Search for the cell housing the specified text and yield its (X, Y) center coordinate. 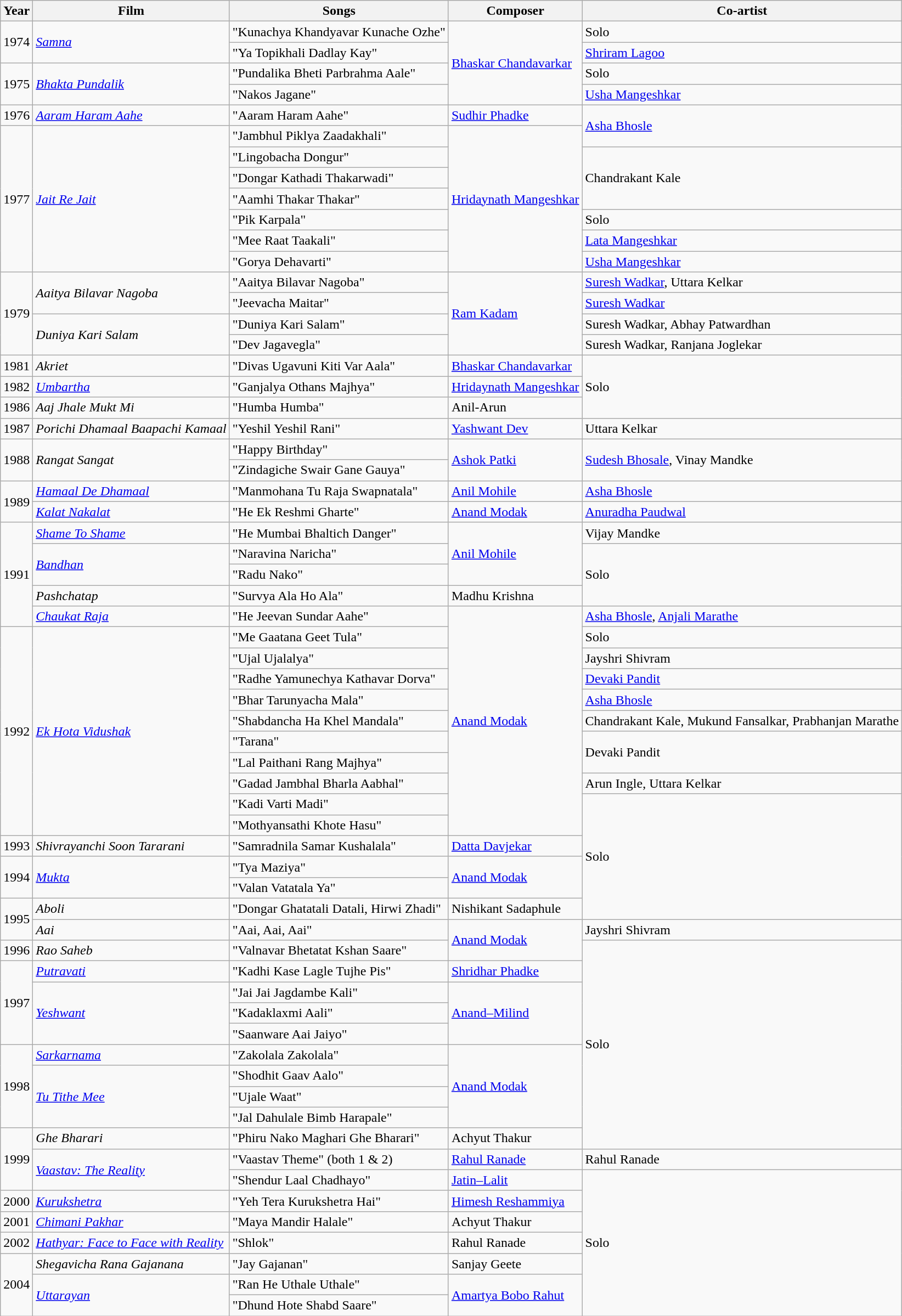
Sudesh Bhosale, Vinay Mandke (742, 460)
"Kadhi Kase Lagle Tujhe Pis" (339, 972)
"Ya Topikhali Dadlay Kay" (339, 53)
Film (131, 11)
"Zakolala Zakolala" (339, 1055)
Sanjay Geete (515, 1263)
2000 (16, 1201)
"Jal Dahulale Bimb Harapale" (339, 1117)
"Yeh Tera Kurukshetra Hai" (339, 1201)
Chaukat Raja (131, 617)
Anil-Arun (515, 408)
Lata Mangeshkar (742, 240)
Umbartha (131, 387)
"Shlok" (339, 1242)
Jatin–Lalit (515, 1180)
1997 (16, 1003)
"Bhar Tarunyacha Mala" (339, 700)
Shridhar Phadke (515, 972)
"Kadaklaxmi Aali" (339, 1013)
1989 (16, 501)
"Aamhi Thakar Thakar" (339, 199)
"Vaastav Theme" (both 1 & 2) (339, 1159)
1986 (16, 408)
"Manmohana Tu Raja Swapnatala" (339, 491)
"Duniya Kari Salam" (339, 324)
"Survya Ala Ho Ala" (339, 595)
"Yeshil Yeshil Rani" (339, 428)
Suresh Wadkar (742, 303)
1998 (16, 1086)
1976 (16, 115)
Mukta (131, 877)
"Jeevacha Maitar" (339, 303)
"Maya Mandir Halale" (339, 1222)
Ek Hota Vidushak (131, 732)
Aboli (131, 908)
"Lingobacha Dongur" (339, 157)
Co-artist (742, 11)
Suresh Wadkar, Abhay Patwardhan (742, 324)
1979 (16, 314)
"Naravina Naricha" (339, 553)
Bhakta Pundalik (131, 84)
1999 (16, 1159)
Uttara Kelkar (742, 428)
"He Ek Reshmi Gharte" (339, 512)
Uttarayan (131, 1295)
"Jambhul Piklya Zaadakhali" (339, 136)
"Pik Karpala" (339, 219)
2001 (16, 1222)
"He Jeevan Sundar Aahe" (339, 617)
Ghe Bharari (131, 1138)
"Happy Birthday" (339, 449)
"Dongar Kathadi Thakarwadi" (339, 178)
"Ujale Waat" (339, 1097)
"Dhund Hote Shabd Saare" (339, 1306)
Chandrakant Kale (742, 178)
2002 (16, 1242)
1977 (16, 199)
"Jai Jai Jagdambe Kali" (339, 992)
"Tya Maziya" (339, 867)
Kurukshetra (131, 1201)
"Radu Nako" (339, 574)
"Valnavar Bhetatat Kshan Saare" (339, 951)
1991 (16, 574)
Suresh Wadkar, Uttara Kelkar (742, 283)
"Phiru Nako Maghari Ghe Bharari" (339, 1138)
Aaj Jhale Mukt Mi (131, 408)
Duniya Kari Salam (131, 335)
1993 (16, 846)
Pashchatap (131, 595)
"He Mumbai Bhaltich Danger" (339, 533)
1982 (16, 387)
Songs (339, 11)
Akriet (131, 366)
1994 (16, 877)
"Ujal Ujalalya" (339, 658)
1992 (16, 732)
"Ganjalya Othans Majhya" (339, 387)
1995 (16, 919)
"Shendur Laal Chadhayo" (339, 1180)
Vaastav: The Reality (131, 1170)
Shegavicha Rana Gajanana (131, 1263)
Sudhir Phadke (515, 115)
Shame To Shame (131, 533)
"Radhe Yamunechya Kathavar Dorva" (339, 679)
1974 (16, 42)
2004 (16, 1284)
Chandrakant Kale, Mukund Fansalkar, Prabhanjan Marathe (742, 721)
"Humba Humba" (339, 408)
Aaitya Bilavar Nagoba (131, 293)
Aaram Haram Aahe (131, 115)
Putravati (131, 972)
Yeshwant (131, 1013)
"Shabdancha Ha Khel Mandala" (339, 721)
"Shodhit Gaav Aalo" (339, 1076)
"Ran He Uthale Uthale" (339, 1285)
Shivrayanchi Soon Tararani (131, 846)
1988 (16, 460)
Rangat Sangat (131, 460)
Chimani Pakhar (131, 1222)
Madhu Krishna (515, 595)
"Me Gaatana Geet Tula" (339, 637)
1987 (16, 428)
Hamaal De Dhamaal (131, 491)
"Pundalika Bheti Parbrahma Aale" (339, 74)
1981 (16, 366)
Amartya Bobo Rahut (515, 1295)
Yashwant Dev (515, 428)
Samna (131, 42)
Jait Re Jait (131, 199)
Suresh Wadkar, Ranjana Joglekar (742, 345)
"Kadi Varti Madi" (339, 804)
Anand–Milind (515, 1013)
"Nakos Jagane" (339, 94)
Ram Kadam (515, 314)
"Aaram Haram Aahe" (339, 115)
Composer (515, 11)
"Aaitya Bilavar Nagoba" (339, 283)
Datta Davjekar (515, 846)
"Dongar Ghatatali Datali, Hirwi Zhadi" (339, 908)
"Gadad Jambhal Bharla Aabhal" (339, 783)
"Samradnila Samar Kushalala" (339, 846)
"Saanware Aai Jaiyo" (339, 1034)
1975 (16, 84)
Kalat Nakalat (131, 512)
1996 (16, 951)
"Lal Paithani Rang Majhya" (339, 763)
Aai (131, 930)
Year (16, 11)
Shriram Lagoo (742, 53)
Himesh Reshammiya (515, 1201)
Rao Saheb (131, 951)
Tu Tithe Mee (131, 1097)
"Mee Raat Taakali" (339, 240)
"Zindagiche Swair Gane Gauya" (339, 470)
"Jay Gajanan" (339, 1263)
"Tarana" (339, 742)
"Gorya Dehavarti" (339, 262)
"Valan Vatatala Ya" (339, 888)
"Divas Ugavuni Kiti Var Aala" (339, 366)
Asha Bhosle, Anjali Marathe (742, 617)
"Kunachya Khandyavar Kunache Ozhe" (339, 32)
Nishikant Sadaphule (515, 908)
"Dev Jagavegla" (339, 345)
Sarkarnama (131, 1055)
Hathyar: Face to Face with Reality (131, 1242)
Porichi Dhamaal Baapachi Kamaal (131, 428)
"Aai, Aai, Aai" (339, 930)
Vijay Mandke (742, 533)
Anuradha Paudwal (742, 512)
Arun Ingle, Uttara Kelkar (742, 783)
"Mothyansathi Khote Hasu" (339, 825)
Bandhan (131, 564)
Ashok Patki (515, 460)
